Detect which cell encompasses the target text, then output its (x, y) center coordinate. 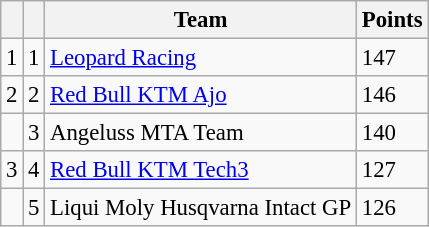
Team (201, 20)
Red Bull KTM Ajo (201, 95)
146 (392, 95)
147 (392, 58)
126 (392, 208)
5 (34, 208)
Angeluss MTA Team (201, 133)
140 (392, 133)
Leopard Racing (201, 58)
Points (392, 20)
4 (34, 170)
Liqui Moly Husqvarna Intact GP (201, 208)
127 (392, 170)
Red Bull KTM Tech3 (201, 170)
